Detect which cell encompasses the target text, then output its [X, Y] center coordinate. 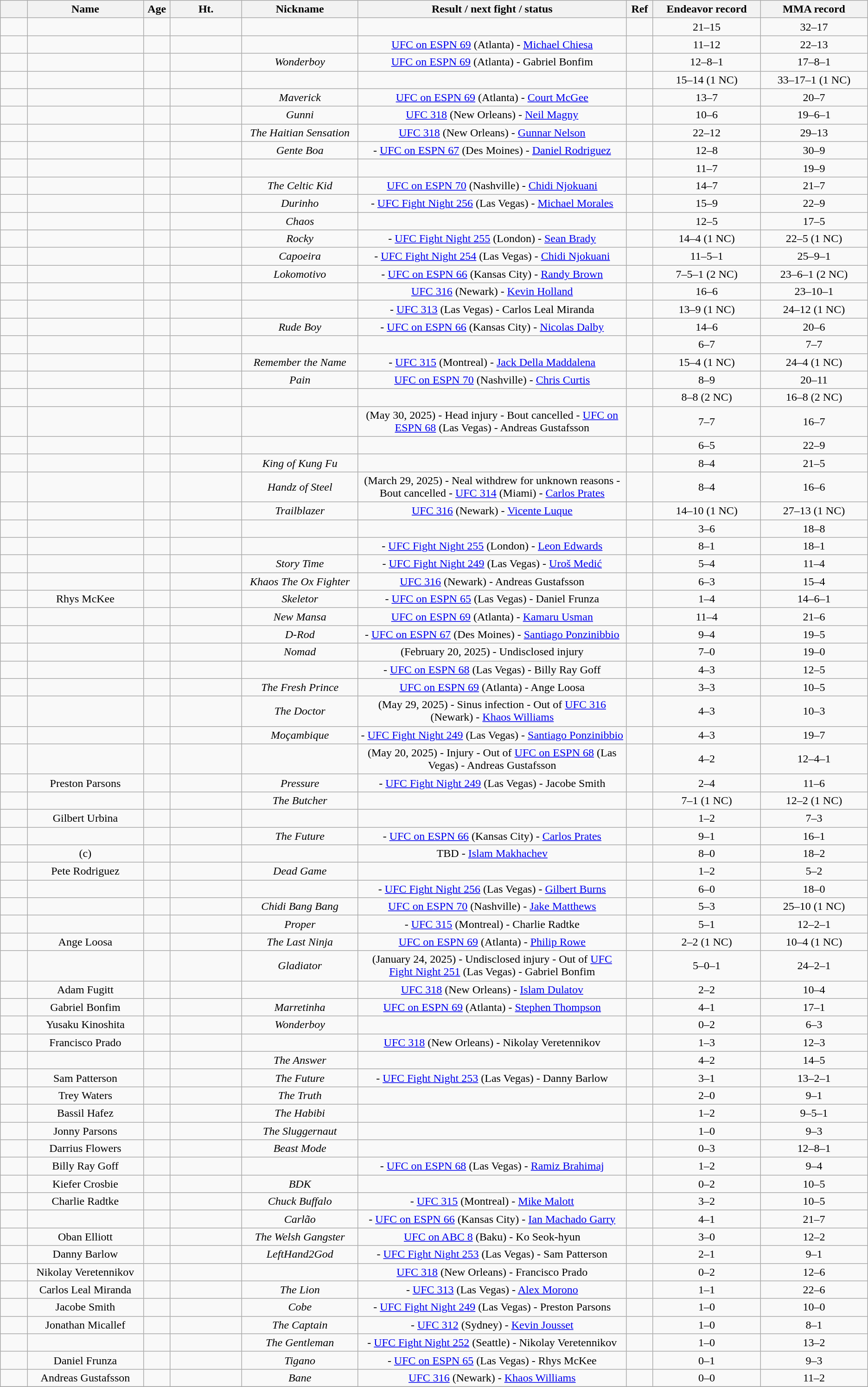
- UFC Fight Night 255 (London) - Sean Brady [492, 239]
19–9 [814, 168]
UFC on ESPN 69 (Atlanta) - Philip Rowe [492, 942]
UFC 318 (New Orleans) - Islam Dulatov [492, 990]
22–13 [814, 45]
13–7 [707, 97]
9–5–1 [814, 1113]
3–1 [707, 1078]
- UFC on ESPN 68 (Las Vegas) - Billy Ray Goff [492, 670]
15–4 [814, 582]
17–1 [814, 1007]
Gilbert Urbina [85, 818]
12–2 [814, 1237]
Danny Barlow [85, 1254]
The Welsh Gangster [300, 1237]
5–2 [814, 871]
1–1 [707, 1290]
(c) [85, 854]
13–2–1 [814, 1078]
16–8 (2 NC) [814, 397]
22–12 [707, 133]
6–0 [707, 889]
19–6–1 [814, 115]
- UFC 313 (Las Vegas) - Carlos Leal Miranda [492, 309]
12–2 (1 NC) [814, 800]
Darrius Flowers [85, 1149]
Skeletor [300, 599]
25–10 (1 NC) [814, 907]
Maverick [300, 97]
Ange Loosa [85, 942]
Nomad [300, 652]
18–1 [814, 546]
- UFC Fight Night 256 (Las Vegas) - Michael Morales [492, 203]
13–9 (1 NC) [707, 309]
Beast Mode [300, 1149]
UFC on ESPN 69 (Atlanta) - Ange Loosa [492, 687]
24–2–1 [814, 965]
Trey Waters [85, 1095]
5–1 [707, 924]
18–0 [814, 889]
Pete Rodriguez [85, 871]
Chuck Buffalo [300, 1202]
11–5–1 [707, 256]
MMA record [814, 9]
25–9–1 [814, 256]
The Fresh Prince [300, 687]
11–2 [814, 1378]
Gente Boa [300, 150]
UFC 318 (New Orleans) - Neil Magny [492, 115]
8–8 (2 NC) [707, 397]
LeftHand2God [300, 1254]
- UFC on ESPN 66 (Kansas City) - Ian Machado Garry [492, 1219]
UFC 318 (New Orleans) - Gunnar Nelson [492, 133]
Pain [300, 380]
0–1 [707, 1360]
20–11 [814, 380]
17–8–1 [814, 62]
3–3 [707, 687]
(March 29, 2025) - Neal withdrew for unknown reasons - Bout cancelled - UFC 314 (Miami) - Carlos Prates [492, 487]
UFC on ESPN 70 (Nashville) - Chris Curtis [492, 380]
UFC on ESPN 69 (Atlanta) - Michael Chiesa [492, 45]
Jonathan Micallef [85, 1325]
- UFC Fight Night 253 (Las Vegas) - Sam Patterson [492, 1254]
10–3 [814, 711]
Lokomotivo [300, 274]
Jacobe Smith [85, 1307]
23–10–1 [814, 292]
2–1 [707, 1254]
Carlos Leal Miranda [85, 1290]
33–17–1 (1 NC) [814, 80]
20–6 [814, 327]
Moçambique [300, 735]
22–5 (1 NC) [814, 239]
The Captain [300, 1325]
UFC on ESPN 69 (Atlanta) - Kamaru Usman [492, 617]
18–8 [814, 528]
Charlie Radtke [85, 1202]
New Mansa [300, 617]
Endeavor record [707, 9]
2–2 (1 NC) [707, 942]
5–3 [707, 907]
2–4 [707, 783]
UFC 316 (Newark) - Khaos Williams [492, 1378]
Story Time [300, 564]
- UFC on ESPN 66 (Kansas City) - Randy Brown [492, 274]
21–6 [814, 617]
- UFC on ESPN 65 (Las Vegas) - Rhys McKee [492, 1360]
17–5 [814, 221]
- UFC Fight Night 254 (Las Vegas) - Chidi Njokuani [492, 256]
15–4 (1 NC) [707, 362]
Handz of Steel [300, 487]
Gladiator [300, 965]
27–13 (1 NC) [814, 511]
15–9 [707, 203]
Age [157, 9]
Marretinha [300, 1007]
Billy Ray Goff [85, 1166]
TBD - Islam Makhachev [492, 854]
UFC on ESPN 69 (Atlanta) - Stephen Thompson [492, 1007]
- UFC Fight Night 256 (Las Vegas) - Gilbert Burns [492, 889]
UFC on ESPN 70 (Nashville) - Chidi Njokuani [492, 185]
The Sluggernaut [300, 1131]
Preston Parsons [85, 783]
24–12 (1 NC) [814, 309]
Pressure [300, 783]
12–8 [707, 150]
- UFC Fight Night 252 (Seattle) - Nikolay Veretennikov [492, 1342]
(May 20, 2025) - Injury - Out of UFC on ESPN 68 (Las Vegas) - Andreas Gustafsson [492, 759]
8–0 [707, 854]
11–6 [814, 783]
Cobe [300, 1307]
UFC on ABC 8 (Baku) - Ko Seok-hyun [492, 1237]
Nikolay Veretennikov [85, 1272]
Andreas Gustafsson [85, 1378]
2–0 [707, 1095]
6–5 [707, 445]
- UFC 315 (Montreal) - Jack Della Maddalena [492, 362]
UFC 318 (New Orleans) - Nikolay Veretennikov [492, 1042]
6–7 [707, 345]
Oban Elliott [85, 1237]
UFC 318 (New Orleans) - Francisco Prado [492, 1272]
- UFC Fight Night 253 (Las Vegas) - Danny Barlow [492, 1078]
10–4 [814, 990]
UFC on ESPN 70 (Nashville) - Jake Matthews [492, 907]
Proper [300, 924]
14–6 [707, 327]
(May 29, 2025) - Sinus infection - Out of UFC 316 (Newark) - Khaos Williams [492, 711]
13–2 [814, 1342]
Capoeira [300, 256]
(May 30, 2025) - Head injury - Bout cancelled - UFC on ESPN 68 (Las Vegas) - Andreas Gustafsson [492, 421]
19–7 [814, 735]
3–6 [707, 528]
UFC 316 (Newark) - Kevin Holland [492, 292]
Daniel Frunza [85, 1360]
- UFC on ESPN 65 (Las Vegas) - Daniel Frunza [492, 599]
Durinho [300, 203]
- UFC 315 (Montreal) - Mike Malott [492, 1202]
- UFC 315 (Montreal) - Charlie Radtke [492, 924]
24–4 (1 NC) [814, 362]
- UFC 312 (Sydney) - Kevin Jousset [492, 1325]
The Butcher [300, 800]
UFC on ESPN 69 (Atlanta) - Court McGee [492, 97]
- UFC on ESPN 67 (Des Moines) - Santiago Ponzinibbio [492, 634]
Chaos [300, 221]
21–15 [707, 27]
D-Rod [300, 634]
14–4 (1 NC) [707, 239]
The Habibi [300, 1113]
The Truth [300, 1095]
King of Kung Fu [300, 463]
Bassil Hafez [85, 1113]
The Haitian Sensation [300, 133]
23–6–1 (2 NC) [814, 274]
The Doctor [300, 711]
30–9 [814, 150]
- UFC Fight Night 249 (Las Vegas) - Santiago Ponzinibbio [492, 735]
7–1 (1 NC) [707, 800]
32–17 [814, 27]
UFC 316 (Newark) - Vicente Luque [492, 511]
10–4 (1 NC) [814, 942]
- UFC Fight Night 255 (London) - Leon Edwards [492, 546]
The Lion [300, 1290]
15–14 (1 NC) [707, 80]
12–4–1 [814, 759]
20–7 [814, 97]
5–4 [707, 564]
11–7 [707, 168]
Rhys McKee [85, 599]
22–6 [814, 1290]
The Gentleman [300, 1342]
- UFC on ESPN 68 (Las Vegas) - Ramiz Brahimaj [492, 1166]
Ref [640, 9]
- UFC on ESPN 66 (Kansas City) - Nicolas Dalby [492, 327]
Bane [300, 1378]
8–9 [707, 380]
19–5 [814, 634]
12–2–1 [814, 924]
Gunni [300, 115]
- UFC 313 (Las Vegas) - Alex Morono [492, 1290]
Chidi Bang Bang [300, 907]
14–10 (1 NC) [707, 511]
BDK [300, 1184]
Trailblazer [300, 511]
Carlão [300, 1219]
Result / next fight / status [492, 9]
Francisco Prado [85, 1042]
21–5 [814, 463]
- UFC Fight Night 249 (Las Vegas) - Jacobe Smith [492, 783]
Tigano [300, 1360]
7–3 [814, 818]
Adam Fugitt [85, 990]
Kiefer Crosbie [85, 1184]
10–0 [814, 1307]
16–7 [814, 421]
19–0 [814, 652]
The Answer [300, 1060]
- UFC on ESPN 67 (Des Moines) - Daniel Rodriguez [492, 150]
Sam Patterson [85, 1078]
2–2 [707, 990]
The Celtic Kid [300, 185]
Yusaku Kinoshita [85, 1025]
Dead Game [300, 871]
0–3 [707, 1149]
Remember the Name [300, 362]
- UFC on ESPN 66 (Kansas City) - Carlos Prates [492, 836]
Nickname [300, 9]
5–0–1 [707, 965]
- UFC Fight Night 249 (Las Vegas) - Uroš Medić [492, 564]
7–0 [707, 652]
12–3 [814, 1042]
Rocky [300, 239]
11–12 [707, 45]
0–0 [707, 1378]
Khaos The Ox Fighter [300, 582]
29–13 [814, 133]
18–2 [814, 854]
- UFC Fight Night 249 (Las Vegas) - Preston Parsons [492, 1307]
16–1 [814, 836]
Jonny Parsons [85, 1131]
UFC 316 (Newark) - Andreas Gustafsson [492, 582]
3–2 [707, 1202]
Rude Boy [300, 327]
14–5 [814, 1060]
1–4 [707, 599]
3–0 [707, 1237]
Name [85, 9]
The Last Ninja [300, 942]
14–6–1 [814, 599]
7–5–1 (2 NC) [707, 274]
10–6 [707, 115]
1–3 [707, 1042]
Gabriel Bonfim [85, 1007]
Ht. [206, 9]
12–6 [814, 1272]
(February 20, 2025) - Undisclosed injury [492, 652]
14–7 [707, 185]
UFC on ESPN 69 (Atlanta) - Gabriel Bonfim [492, 62]
(January 24, 2025) - Undisclosed injury - Out of UFC Fight Night 251 (Las Vegas) - Gabriel Bonfim [492, 965]
